Return the [x, y] coordinate for the center point of the cell that contains the specified text.  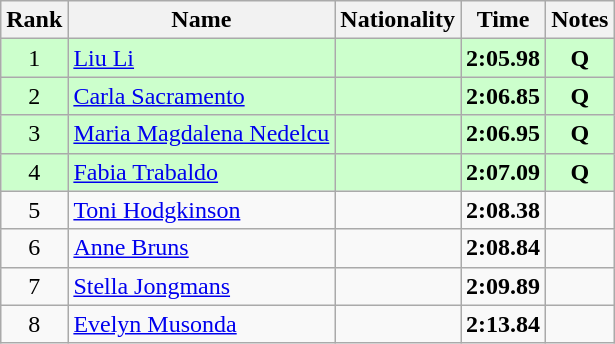
Name [202, 20]
Notes [580, 20]
1 [34, 58]
2:06.85 [504, 96]
5 [34, 210]
2:05.98 [504, 58]
6 [34, 248]
2:07.09 [504, 172]
8 [34, 324]
3 [34, 134]
2:06.95 [504, 134]
2:08.84 [504, 248]
2:08.38 [504, 210]
Liu Li [202, 58]
Rank [34, 20]
Anne Bruns [202, 248]
Stella Jongmans [202, 286]
Time [504, 20]
Toni Hodgkinson [202, 210]
2:09.89 [504, 286]
Fabia Trabaldo [202, 172]
4 [34, 172]
Nationality [398, 20]
7 [34, 286]
2 [34, 96]
Maria Magdalena Nedelcu [202, 134]
Carla Sacramento [202, 96]
2:13.84 [504, 324]
Evelyn Musonda [202, 324]
